Extract the [x, y] coordinate from the center of the cell holding the provided text.  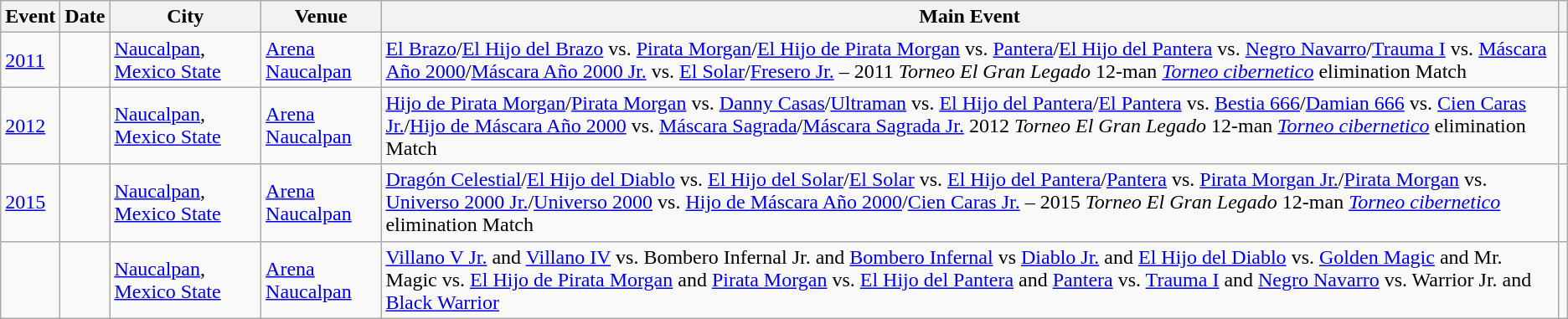
Event [30, 17]
Venue [322, 17]
2011 [30, 60]
Date [85, 17]
2015 [30, 203]
Main Event [970, 17]
City [186, 17]
2012 [30, 126]
